Determine the (X, Y) coordinate at the center of the cell enclosing the given text.  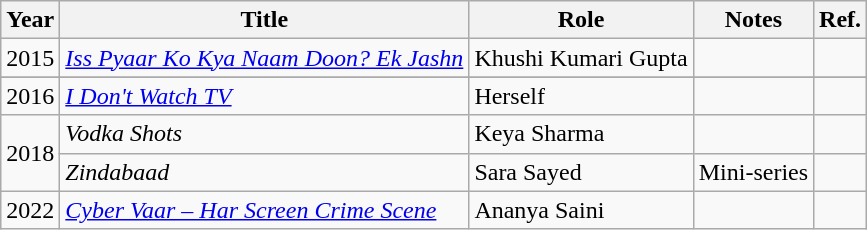
I Don't Watch TV (264, 96)
Khushi Kumari Gupta (581, 58)
Notes (753, 20)
Role (581, 20)
2016 (30, 96)
Zindabaad (264, 172)
2018 (30, 153)
Mini-series (753, 172)
2022 (30, 210)
Year (30, 20)
Iss Pyaar Ko Kya Naam Doon? Ek Jashn (264, 58)
Herself (581, 96)
Ananya Saini (581, 210)
Sara Sayed (581, 172)
Ref. (840, 20)
Vodka Shots (264, 134)
Cyber Vaar – Har Screen Crime Scene (264, 210)
Title (264, 20)
2015 (30, 58)
Keya Sharma (581, 134)
